Pinpoint the cell where the given text exists, returning its [x, y] midpoint coordinate. 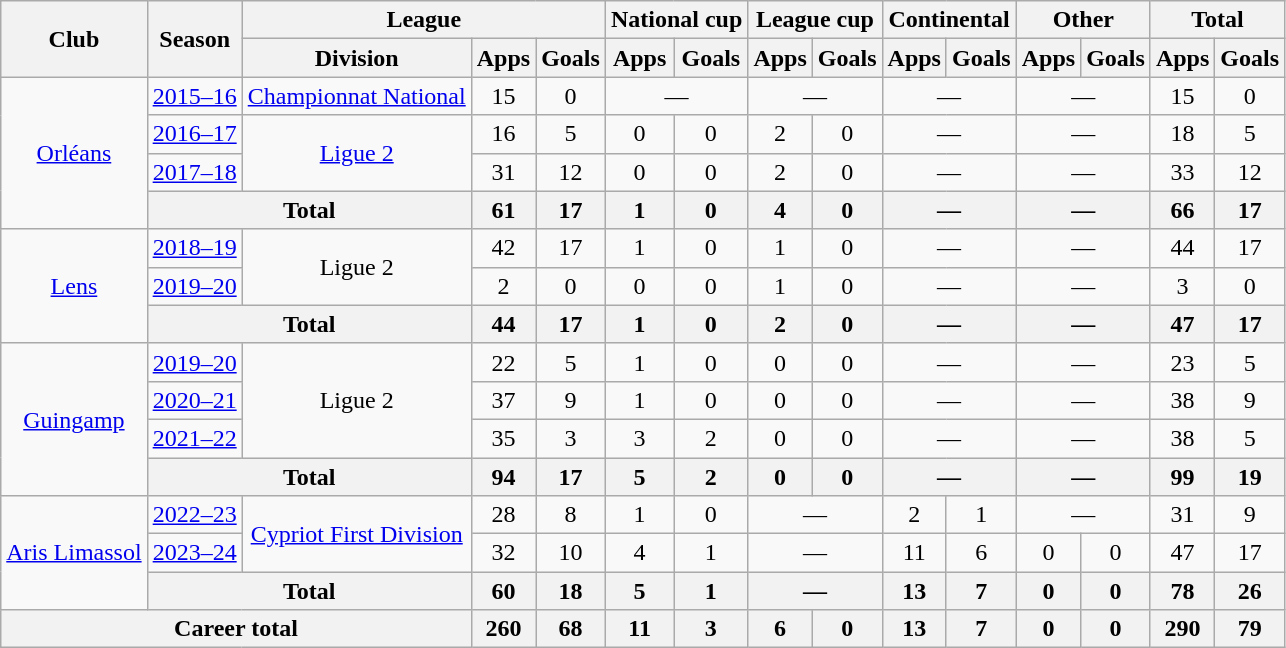
68 [571, 629]
2023–24 [194, 553]
19 [1250, 477]
260 [503, 629]
Orléans [74, 153]
32 [503, 553]
Club [74, 39]
99 [1182, 477]
Division [356, 58]
2016–17 [194, 134]
Other [1083, 20]
60 [503, 591]
2015–16 [194, 96]
8 [571, 515]
Cypriot First Division [356, 534]
33 [1182, 172]
16 [503, 134]
290 [1182, 629]
78 [1182, 591]
66 [1182, 210]
10 [571, 553]
2017–18 [194, 172]
35 [503, 438]
National cup [676, 20]
Aris Limassol [74, 553]
Lens [74, 286]
2018–19 [194, 248]
League [424, 20]
2021–22 [194, 438]
22 [503, 362]
League cup [815, 20]
Continental [949, 20]
23 [1182, 362]
Season [194, 39]
2020–21 [194, 400]
Career total [236, 629]
26 [1250, 591]
94 [503, 477]
37 [503, 400]
Guingamp [74, 419]
Championnat National [356, 96]
42 [503, 248]
61 [503, 210]
28 [503, 515]
79 [1250, 629]
2022–23 [194, 515]
